Return [X, Y] of the center of cell containing provided text 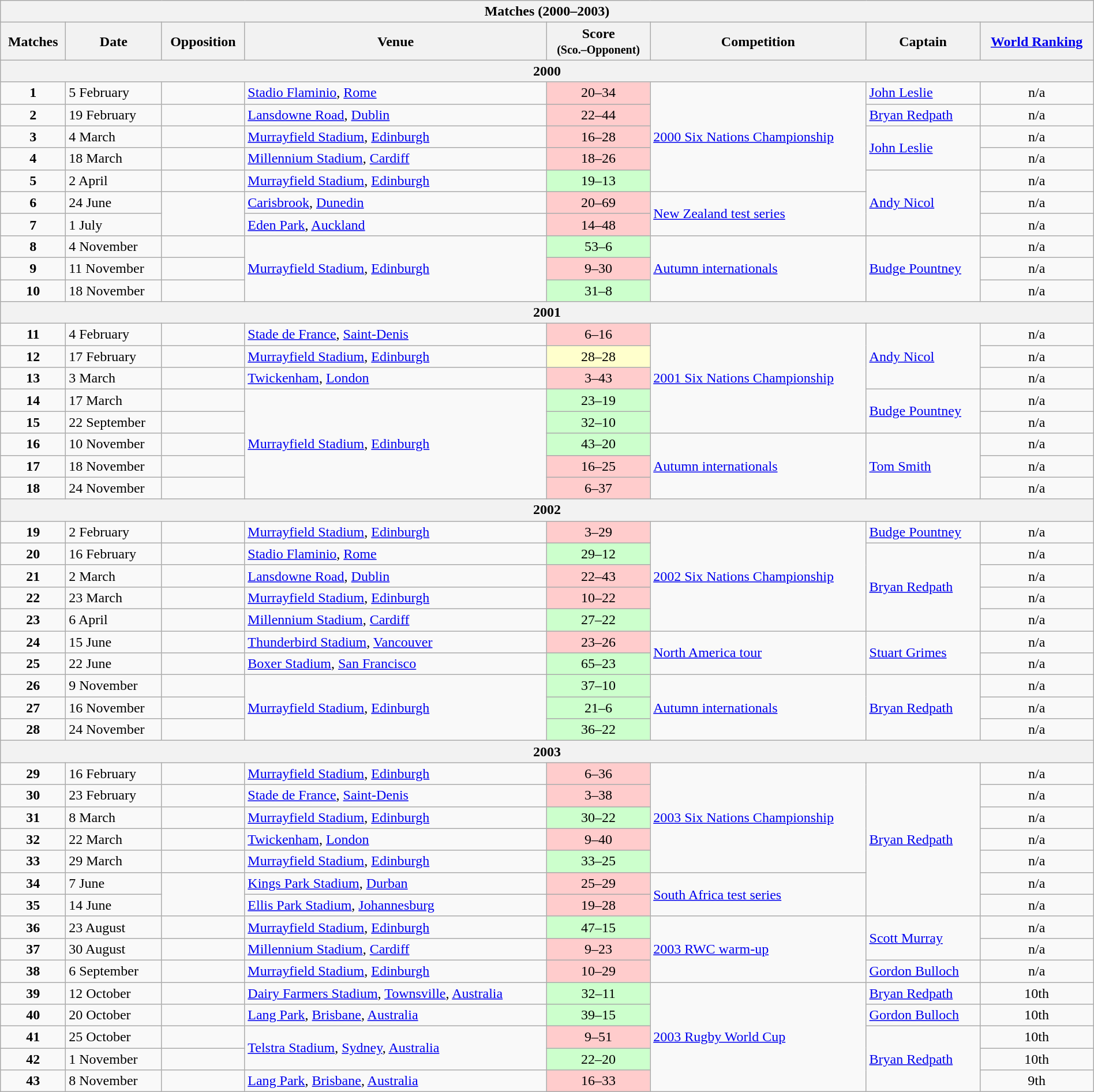
2 February [114, 532]
Stuart Grimes [923, 653]
9–23 [599, 949]
16–33 [599, 1081]
18–26 [599, 159]
3 [33, 137]
29 [33, 774]
5 [33, 181]
25 October [114, 1037]
37–10 [599, 686]
36–22 [599, 730]
22–20 [599, 1059]
Tom Smith [923, 466]
35 [33, 905]
31 [33, 817]
Scott Murray [923, 938]
3–29 [599, 532]
7 [33, 224]
22 June [114, 664]
3 March [114, 378]
14–48 [599, 224]
23 [33, 620]
New Zealand test series [758, 213]
2000 [547, 71]
9–51 [599, 1037]
21 [33, 576]
23–19 [599, 400]
2 March [114, 576]
Score(Sco.–Opponent) [599, 42]
2002 [547, 510]
15 [33, 422]
23 March [114, 598]
29 March [114, 861]
Ellis Park Stadium, Johannesburg [396, 905]
21–6 [599, 708]
17 [33, 466]
26 [33, 686]
19–13 [599, 181]
32 [33, 839]
1 November [114, 1059]
19 [33, 532]
6 April [114, 620]
6 September [114, 971]
22–44 [599, 115]
Competition [758, 42]
2001 Six Nations Championship [758, 378]
Eden Park, Auckland [396, 224]
Matches [33, 42]
Date [114, 42]
2003 [547, 752]
33–25 [599, 861]
22 March [114, 839]
2000 Six Nations Championship [758, 137]
Venue [396, 42]
32–11 [599, 993]
12 [33, 357]
16–25 [599, 466]
17 March [114, 400]
37 [33, 949]
42 [33, 1059]
6–36 [599, 774]
Captain [923, 42]
32–10 [599, 422]
29–12 [599, 554]
Thunderbird Stadium, Vancouver [396, 642]
14 [33, 400]
15 June [114, 642]
1 July [114, 224]
23–26 [599, 642]
27 [33, 708]
30 August [114, 949]
34 [33, 883]
16–28 [599, 137]
11 November [114, 268]
Matches (2000–2003) [547, 12]
4 November [114, 246]
2003 Rugby World Cup [758, 1037]
22 September [114, 422]
2003 Six Nations Championship [758, 817]
9th [1036, 1081]
25–29 [599, 883]
18 March [114, 159]
28–28 [599, 357]
33 [33, 861]
7 June [114, 883]
8 November [114, 1081]
20–34 [599, 93]
9–30 [599, 268]
2 April [114, 181]
8 [33, 246]
43–20 [599, 444]
6–37 [599, 488]
13 [33, 378]
10 [33, 290]
20–69 [599, 202]
19 February [114, 115]
2002 Six Nations Championship [758, 576]
24 [33, 642]
5 February [114, 93]
2 [33, 115]
17 February [114, 357]
Dairy Farmers Stadium, Townsville, Australia [396, 993]
4 [33, 159]
23 February [114, 795]
40 [33, 1015]
16 [33, 444]
47–15 [599, 927]
10–22 [599, 598]
53–6 [599, 246]
23 August [114, 927]
Telstra Stadium, Sydney, Australia [396, 1048]
20 October [114, 1015]
2001 [547, 313]
6–16 [599, 335]
27–22 [599, 620]
World Ranking [1036, 42]
10–29 [599, 971]
North America tour [758, 653]
9 [33, 268]
3–43 [599, 378]
22 [33, 598]
8 March [114, 817]
24 June [114, 202]
39–15 [599, 1015]
9 November [114, 686]
22–43 [599, 576]
10 November [114, 444]
25 [33, 664]
31–8 [599, 290]
38 [33, 971]
11 [33, 335]
16 November [114, 708]
39 [33, 993]
14 June [114, 905]
6 [33, 202]
Boxer Stadium, San Francisco [396, 664]
30–22 [599, 817]
4 March [114, 137]
18 [33, 488]
19–28 [599, 905]
65–23 [599, 664]
Opposition [203, 42]
12 October [114, 993]
36 [33, 927]
Carisbrook, Dunedin [396, 202]
Kings Park Stadium, Durban [396, 883]
28 [33, 730]
20 [33, 554]
South Africa test series [758, 894]
30 [33, 795]
2003 RWC warm-up [758, 949]
4 February [114, 335]
1 [33, 93]
9–40 [599, 839]
41 [33, 1037]
43 [33, 1081]
3–38 [599, 795]
